Output the [X, Y] coordinate of the center of the cell containing the given text.  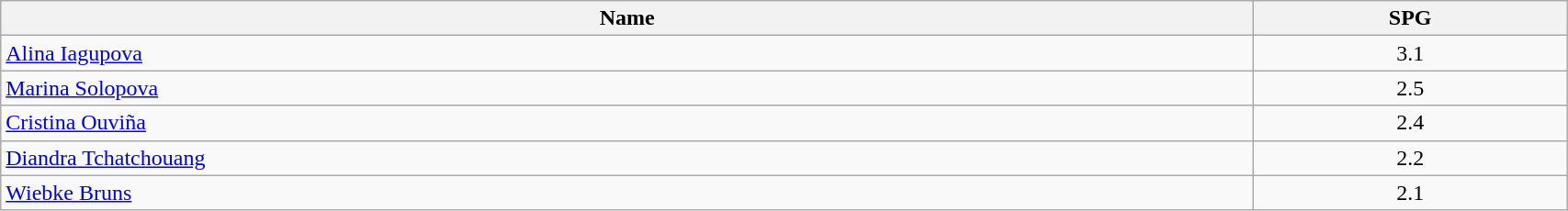
2.4 [1411, 123]
2.1 [1411, 193]
Alina Iagupova [627, 53]
SPG [1411, 18]
2.2 [1411, 158]
Name [627, 18]
Cristina Ouviña [627, 123]
3.1 [1411, 53]
2.5 [1411, 88]
Marina Solopova [627, 88]
Wiebke Bruns [627, 193]
Diandra Tchatchouang [627, 158]
